Extract the [X, Y] coordinate from the center of the cell holding the provided text.  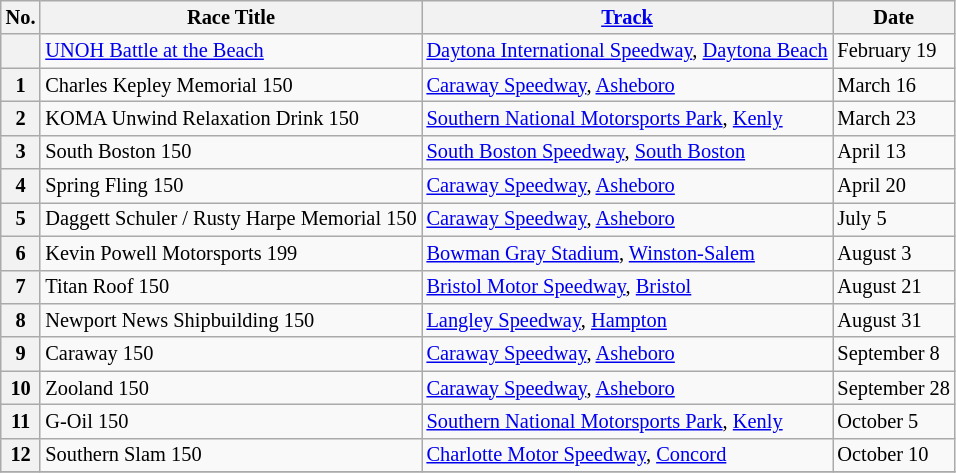
12 [21, 455]
No. [21, 17]
Titan Roof 150 [230, 287]
Zooland 150 [230, 388]
Date [893, 17]
Daggett Schuler / Rusty Harpe Memorial 150 [230, 219]
9 [21, 354]
March 23 [893, 118]
Charlotte Motor Speedway, Concord [628, 455]
September 8 [893, 354]
4 [21, 186]
Race Title [230, 17]
August 31 [893, 320]
UNOH Battle at the Beach [230, 51]
Langley Speedway, Hampton [628, 320]
Daytona International Speedway, Daytona Beach [628, 51]
August 3 [893, 253]
April 13 [893, 152]
April 20 [893, 186]
Kevin Powell Motorsports 199 [230, 253]
October 10 [893, 455]
2 [21, 118]
Southern Slam 150 [230, 455]
1 [21, 85]
South Boston Speedway, South Boston [628, 152]
Bristol Motor Speedway, Bristol [628, 287]
South Boston 150 [230, 152]
3 [21, 152]
7 [21, 287]
March 16 [893, 85]
8 [21, 320]
October 5 [893, 421]
11 [21, 421]
July 5 [893, 219]
10 [21, 388]
Caraway 150 [230, 354]
February 19 [893, 51]
August 21 [893, 287]
Charles Kepley Memorial 150 [230, 85]
Track [628, 17]
Spring Fling 150 [230, 186]
September 28 [893, 388]
Bowman Gray Stadium, Winston-Salem [628, 253]
KOMA Unwind Relaxation Drink 150 [230, 118]
Newport News Shipbuilding 150 [230, 320]
G-Oil 150 [230, 421]
5 [21, 219]
6 [21, 253]
